Pinpoint the cell where the given text exists, returning its [X, Y] midpoint coordinate. 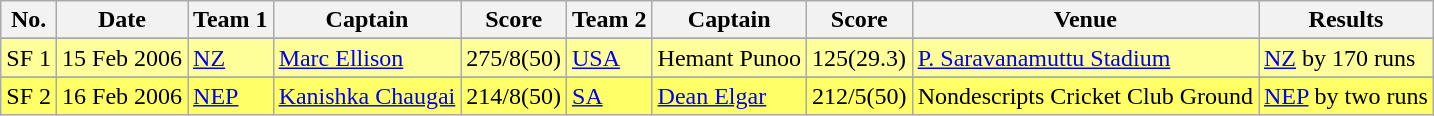
16 Feb 2006 [122, 96]
Hemant Punoo [729, 58]
No. [29, 20]
SA [610, 96]
NZ by 170 runs [1346, 58]
Nondescripts Cricket Club Ground [1085, 96]
NZ [231, 58]
NEP by two runs [1346, 96]
125(29.3) [859, 58]
15 Feb 2006 [122, 58]
Dean Elgar [729, 96]
212/5(50) [859, 96]
Date [122, 20]
Team 1 [231, 20]
USA [610, 58]
275/8(50) [514, 58]
Kanishka Chaugai [367, 96]
NEP [231, 96]
Team 2 [610, 20]
P. Saravanamuttu Stadium [1085, 58]
Results [1346, 20]
SF 1 [29, 58]
214/8(50) [514, 96]
Venue [1085, 20]
SF 2 [29, 96]
Marc Ellison [367, 58]
